Output the [X, Y] coordinate of the center of the cell containing the given text.  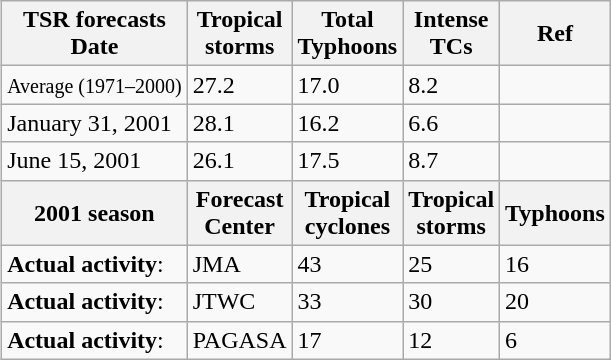
TotalTyphoons [348, 34]
27.2 [240, 85]
28.1 [240, 123]
ForecastCenter [240, 212]
PAGASA [240, 340]
JTWC [240, 302]
6.6 [452, 123]
Average (1971–2000) [95, 85]
20 [556, 302]
TSR forecastsDate [95, 34]
IntenseTCs [452, 34]
8.2 [452, 85]
30 [452, 302]
33 [348, 302]
June 15, 2001 [95, 161]
16 [556, 264]
JMA [240, 264]
17.0 [348, 85]
25 [452, 264]
8.7 [452, 161]
26.1 [240, 161]
Tropicalcyclones [348, 212]
January 31, 2001 [95, 123]
17.5 [348, 161]
Ref [556, 34]
12 [452, 340]
2001 season [95, 212]
16.2 [348, 123]
6 [556, 340]
17 [348, 340]
43 [348, 264]
Typhoons [556, 212]
